For the text-containing cell, return its midpoint in [x, y] coordinate format. 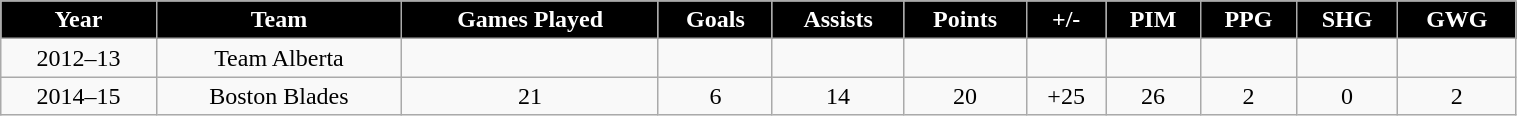
21 [530, 96]
0 [1348, 96]
GWG [1457, 20]
14 [838, 96]
Points [966, 20]
PIM [1153, 20]
+/- [1066, 20]
2014–15 [78, 96]
Team [279, 20]
Year [78, 20]
26 [1153, 96]
Games Played [530, 20]
2012–13 [78, 58]
SHG [1348, 20]
Assists [838, 20]
Boston Blades [279, 96]
6 [715, 96]
Team Alberta [279, 58]
Goals [715, 20]
20 [966, 96]
PPG [1248, 20]
+25 [1066, 96]
